Determine the [X, Y] coordinate at the center of the cell enclosing the given text.  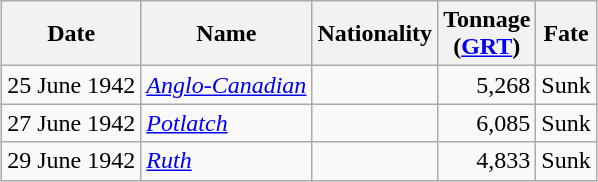
Nationality [375, 34]
Date [72, 34]
6,085 [487, 123]
Ruth [226, 161]
Tonnage(GRT) [487, 34]
Fate [566, 34]
4,833 [487, 161]
29 June 1942 [72, 161]
27 June 1942 [72, 123]
5,268 [487, 85]
Name [226, 34]
Anglo-Canadian [226, 85]
Potlatch [226, 123]
25 June 1942 [72, 85]
